For the text-containing cell, return its midpoint in (x, y) coordinate format. 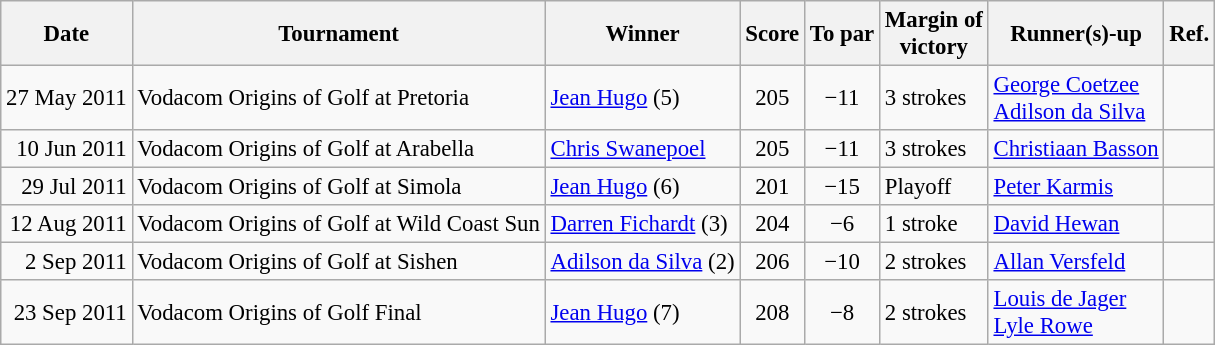
Runner(s)-up (1076, 34)
Peter Karmis (1076, 187)
Jean Hugo (5) (642, 98)
George Coetzee Adilson da Silva (1076, 98)
−10 (842, 262)
Vodacom Origins of Golf at Arabella (338, 149)
12 Aug 2011 (66, 224)
Christiaan Basson (1076, 149)
2 Sep 2011 (66, 262)
Vodacom Origins of Golf at Wild Coast Sun (338, 224)
Jean Hugo (7) (642, 312)
Ref. (1189, 34)
Date (66, 34)
David Hewan (1076, 224)
Winner (642, 34)
Score (772, 34)
Louis de Jager Lyle Rowe (1076, 312)
Darren Fichardt (3) (642, 224)
Vodacom Origins of Golf Final (338, 312)
Margin ofvictory (934, 34)
Chris Swanepoel (642, 149)
Adilson da Silva (2) (642, 262)
10 Jun 2011 (66, 149)
29 Jul 2011 (66, 187)
Vodacom Origins of Golf at Simola (338, 187)
To par (842, 34)
Playoff (934, 187)
−6 (842, 224)
Jean Hugo (6) (642, 187)
208 (772, 312)
23 Sep 2011 (66, 312)
Vodacom Origins of Golf at Sishen (338, 262)
−15 (842, 187)
1 stroke (934, 224)
27 May 2011 (66, 98)
204 (772, 224)
Vodacom Origins of Golf at Pretoria (338, 98)
Allan Versfeld (1076, 262)
Tournament (338, 34)
206 (772, 262)
201 (772, 187)
−8 (842, 312)
